Detect which cell encompasses the target text, then output its [x, y] center coordinate. 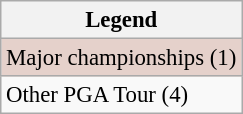
Legend [122, 20]
Major championships (1) [122, 58]
Other PGA Tour (4) [122, 95]
